Search for the cell housing the specified text and yield its (x, y) center coordinate. 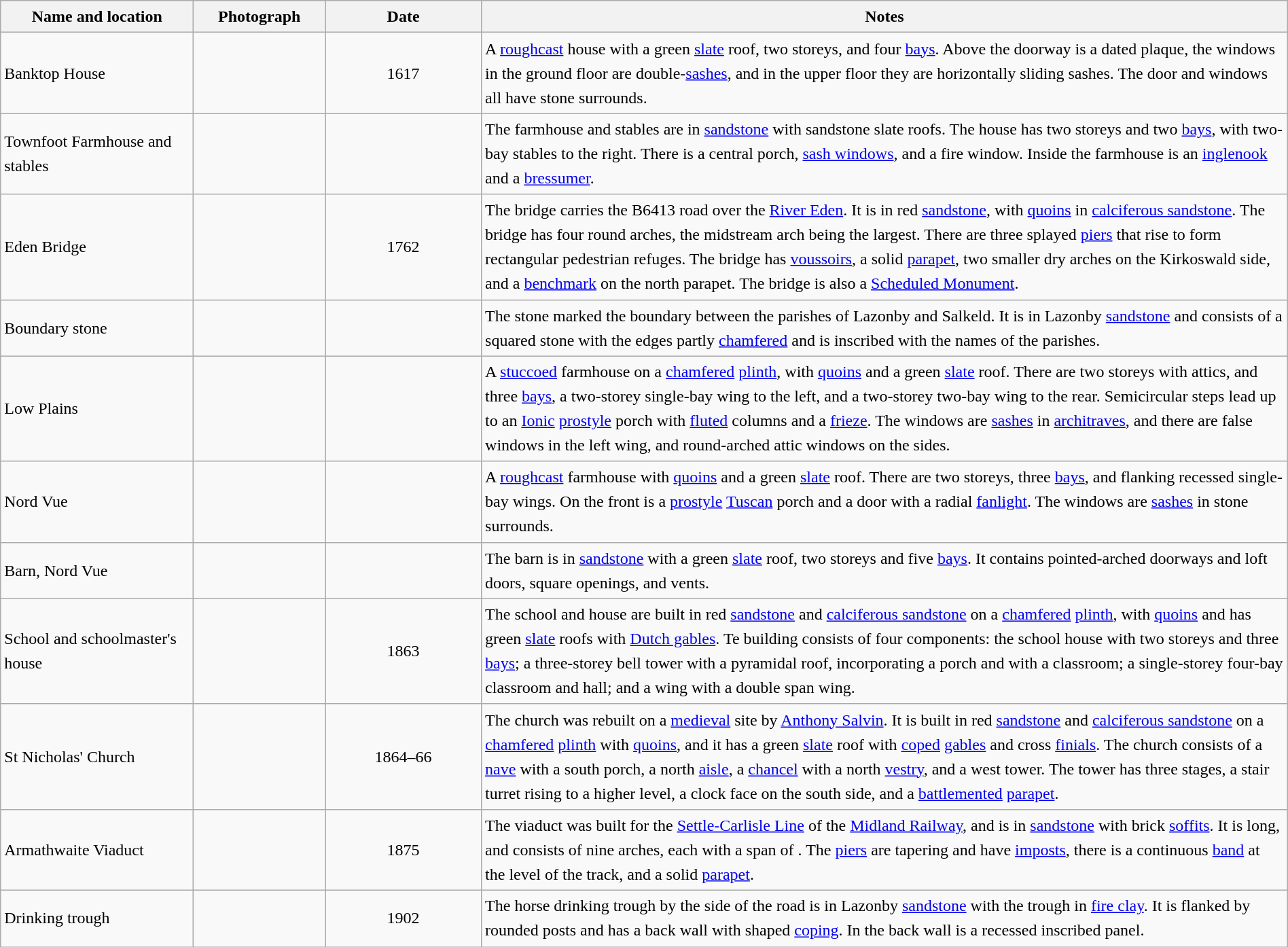
1864–66 (404, 757)
1617 (404, 73)
Drinking trough (97, 918)
Notes (884, 16)
Low Plains (97, 409)
Eden Bridge (97, 247)
Armathwaite Viaduct (97, 849)
1762 (404, 247)
Barn, Nord Vue (97, 571)
Nord Vue (97, 501)
Date (404, 16)
Banktop House (97, 73)
Photograph (260, 16)
School and schoolmaster's house (97, 651)
Boundary stone (97, 327)
1875 (404, 849)
Townfoot Farmhouse and stables (97, 154)
1902 (404, 918)
Name and location (97, 16)
1863 (404, 651)
St Nicholas' Church (97, 757)
